Extract the [X, Y] coordinate from the center of the cell holding the provided text.  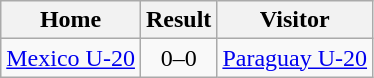
0–0 [178, 58]
Visitor [295, 20]
Result [178, 20]
Paraguay U-20 [295, 58]
Mexico U-20 [71, 58]
Home [71, 20]
